Find where the given text appears and provide that cell's center as (x, y) coordinate. 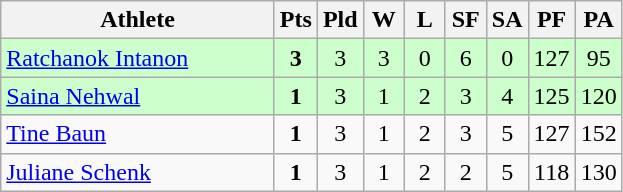
L (424, 20)
W (384, 20)
Saina Nehwal (138, 96)
Juliane Schenk (138, 172)
PF (552, 20)
PA (598, 20)
SF (466, 20)
Pld (340, 20)
130 (598, 172)
4 (507, 96)
SA (507, 20)
Athlete (138, 20)
125 (552, 96)
Tine Baun (138, 134)
95 (598, 58)
118 (552, 172)
152 (598, 134)
Pts (296, 20)
120 (598, 96)
Ratchanok Intanon (138, 58)
6 (466, 58)
